Identify which cell holds the provided text, then report its [x, y] central coordinate. 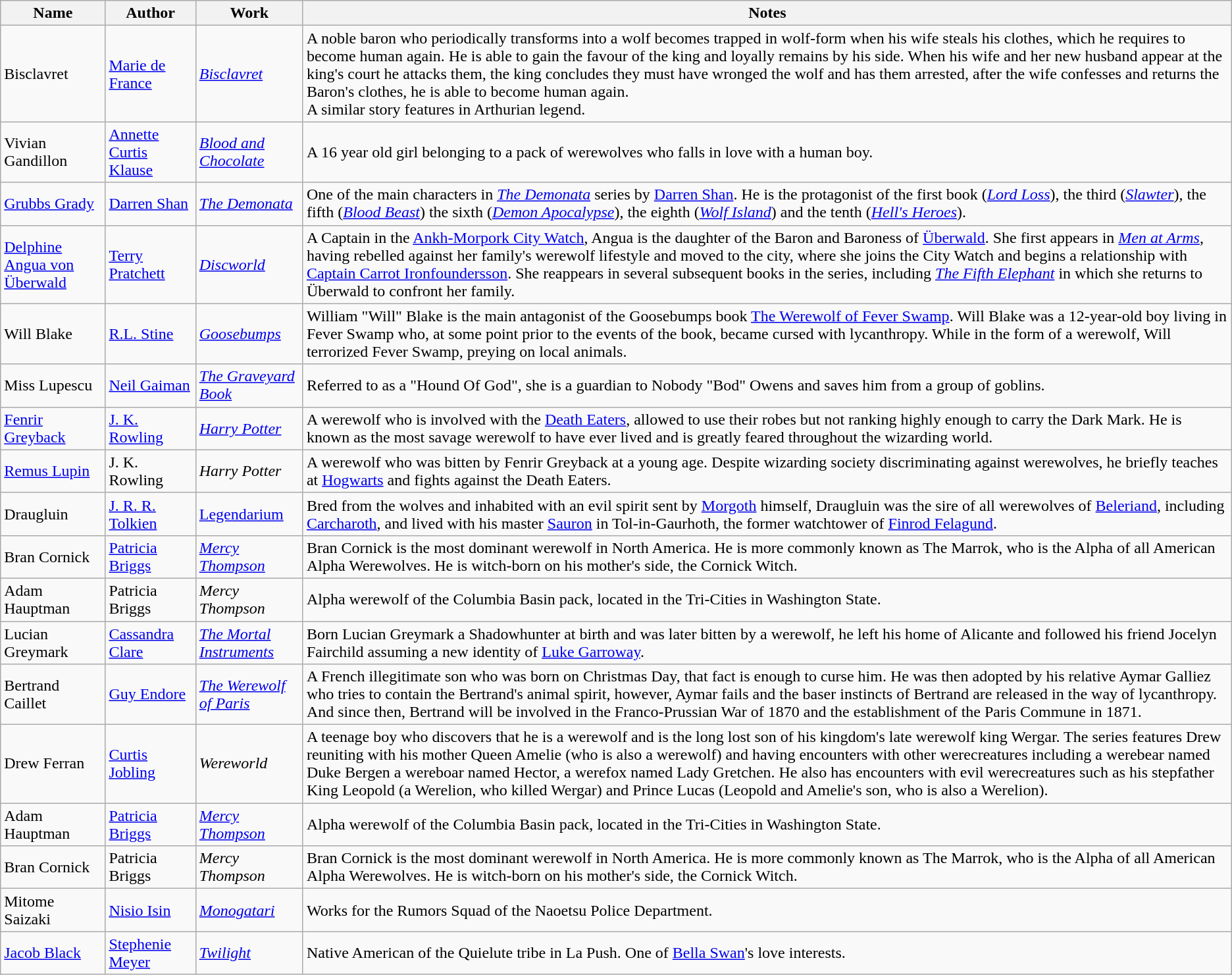
Author [150, 13]
Referred to as a "Hound Of God", she is a guardian to Nobody "Bod" Owens and saves him from a group of goblins. [767, 386]
Nisio Isin [150, 910]
The Demonata [249, 204]
The Werewolf of Paris [249, 695]
Discworld [249, 265]
Monogatari [249, 910]
Native American of the Quielute tribe in La Push. One of Bella Swan's love interests. [767, 953]
The Graveyard Book [249, 386]
Goosebumps [249, 334]
Delphine Angua von Überwald [53, 265]
Blood and Chocolate [249, 152]
Lucian Greymark [53, 643]
Neil Gaiman [150, 386]
Drew Ferran [53, 764]
Will Blake [53, 334]
Miss Lupescu [53, 386]
Twilight [249, 953]
Remus Lupin [53, 471]
Jacob Black [53, 953]
Darren Shan [150, 204]
Terry Pratchett [150, 265]
Marie de France [150, 74]
Notes [767, 13]
Bertrand Caillet [53, 695]
Draugluin [53, 514]
Wereworld [249, 764]
Cassandra Clare [150, 643]
Work [249, 13]
Legendarium [249, 514]
Curtis Jobling [150, 764]
Vivian Gandillon [53, 152]
Stephenie Meyer [150, 953]
Mitome Saizaki [53, 910]
Grubbs Grady [53, 204]
Annette Curtis Klause [150, 152]
Works for the Rumors Squad of the Naoetsu Police Department. [767, 910]
Name [53, 13]
A 16 year old girl belonging to a pack of werewolves who falls in love with a human boy. [767, 152]
Guy Endore [150, 695]
Fenrir Greyback [53, 428]
The Mortal Instruments [249, 643]
J. R. R. Tolkien [150, 514]
R.L. Stine [150, 334]
